Output the [x, y] coordinate of the center of the cell containing the given text.  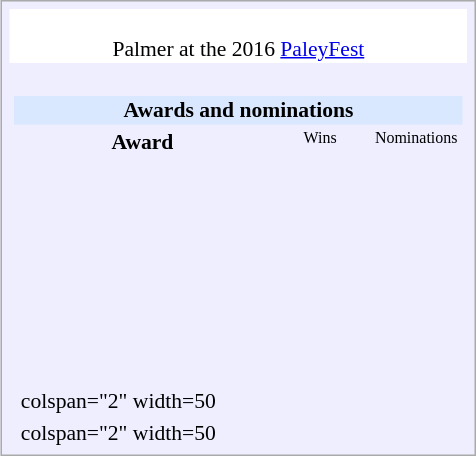
Awards and nominations Award Wins Nominations [239, 225]
Nominations [416, 141]
Awards and nominations [238, 110]
Award [142, 141]
Palmer at the 2016 PaleyFest [239, 36]
Wins [320, 141]
